Find where the given text appears and provide that cell's center as [x, y] coordinate. 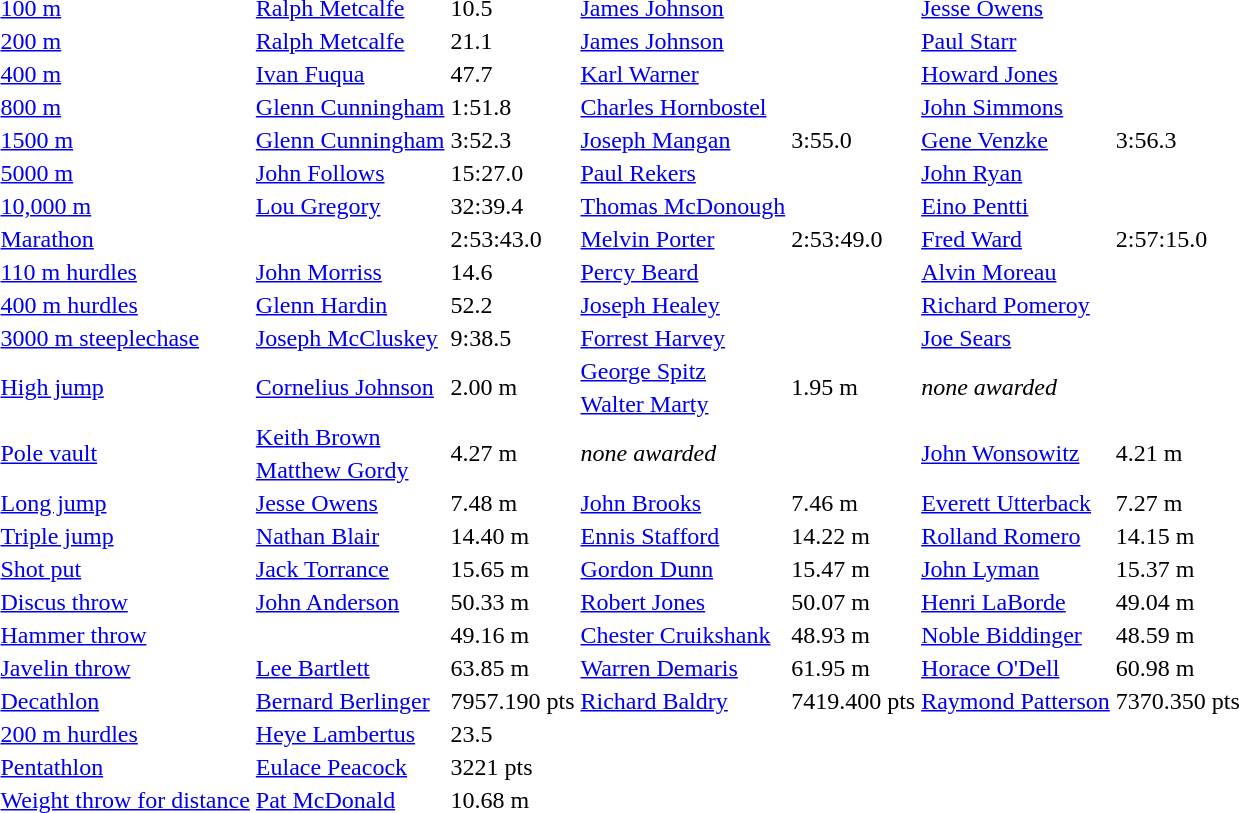
3:55.0 [854, 140]
Paul Rekers [683, 173]
21.1 [512, 41]
3:52.3 [512, 140]
15.65 m [512, 569]
Ivan Fuqua [350, 74]
Noble Biddinger [1016, 635]
48.93 m [854, 635]
Joseph Mangan [683, 140]
3221 pts [512, 767]
Joe Sears [1016, 338]
14.22 m [854, 536]
John Morriss [350, 272]
Robert Jones [683, 602]
Paul Starr [1016, 41]
Walter Marty [683, 404]
7.46 m [854, 503]
1.95 m [854, 388]
52.2 [512, 305]
James Johnson [683, 41]
Nathan Blair [350, 536]
Chester Cruikshank [683, 635]
Fred Ward [1016, 239]
Rolland Romero [1016, 536]
Melvin Porter [683, 239]
Heye Lambertus [350, 734]
7419.400 pts [854, 701]
50.07 m [854, 602]
14.6 [512, 272]
Glenn Hardin [350, 305]
Raymond Patterson [1016, 701]
2:53:49.0 [854, 239]
Karl Warner [683, 74]
Eulace Peacock [350, 767]
Percy Beard [683, 272]
1:51.8 [512, 107]
14.40 m [512, 536]
John Brooks [683, 503]
Matthew Gordy [350, 470]
John Ryan [1016, 173]
Charles Hornbostel [683, 107]
2:53:43.0 [512, 239]
Eino Pentti [1016, 206]
32:39.4 [512, 206]
49.16 m [512, 635]
63.85 m [512, 668]
Joseph McCluskey [350, 338]
John Lyman [1016, 569]
Thomas McDonough [683, 206]
47.7 [512, 74]
15.47 m [854, 569]
Richard Pomeroy [1016, 305]
2.00 m [512, 388]
Gordon Dunn [683, 569]
Horace O'Dell [1016, 668]
Warren Demaris [683, 668]
Everett Utterback [1016, 503]
15:27.0 [512, 173]
Ralph Metcalfe [350, 41]
John Simmons [1016, 107]
50.33 m [512, 602]
4.27 m [512, 454]
Jack Torrance [350, 569]
George Spitz [683, 371]
Joseph Healey [683, 305]
John Follows [350, 173]
none awarded [748, 454]
7957.190 pts [512, 701]
Bernard Berlinger [350, 701]
Gene Venzke [1016, 140]
23.5 [512, 734]
61.95 m [854, 668]
Lee Bartlett [350, 668]
Henri LaBorde [1016, 602]
7.48 m [512, 503]
John Anderson [350, 602]
Lou Gregory [350, 206]
Howard Jones [1016, 74]
Richard Baldry [683, 701]
Jesse Owens [350, 503]
Ennis Stafford [683, 536]
Forrest Harvey [683, 338]
Keith Brown [350, 437]
9:38.5 [512, 338]
Alvin Moreau [1016, 272]
John Wonsowitz [1016, 454]
Cornelius Johnson [350, 388]
